Find where the given text appears and provide that cell's center as [X, Y] coordinate. 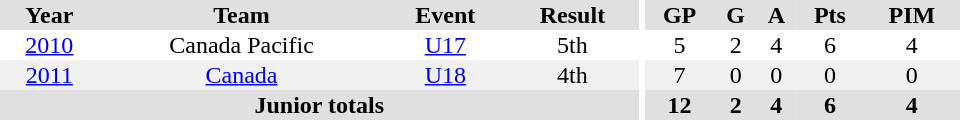
2011 [50, 75]
U17 [445, 45]
5 [679, 45]
Junior totals [320, 105]
2010 [50, 45]
A [776, 15]
U18 [445, 75]
Canada Pacific [242, 45]
Canada [242, 75]
PIM [912, 15]
Event [445, 15]
5th [572, 45]
Year [50, 15]
Result [572, 15]
4th [572, 75]
Team [242, 15]
G [736, 15]
7 [679, 75]
GP [679, 15]
Pts [830, 15]
12 [679, 105]
